Pinpoint the cell where the given text exists, returning its (x, y) midpoint coordinate. 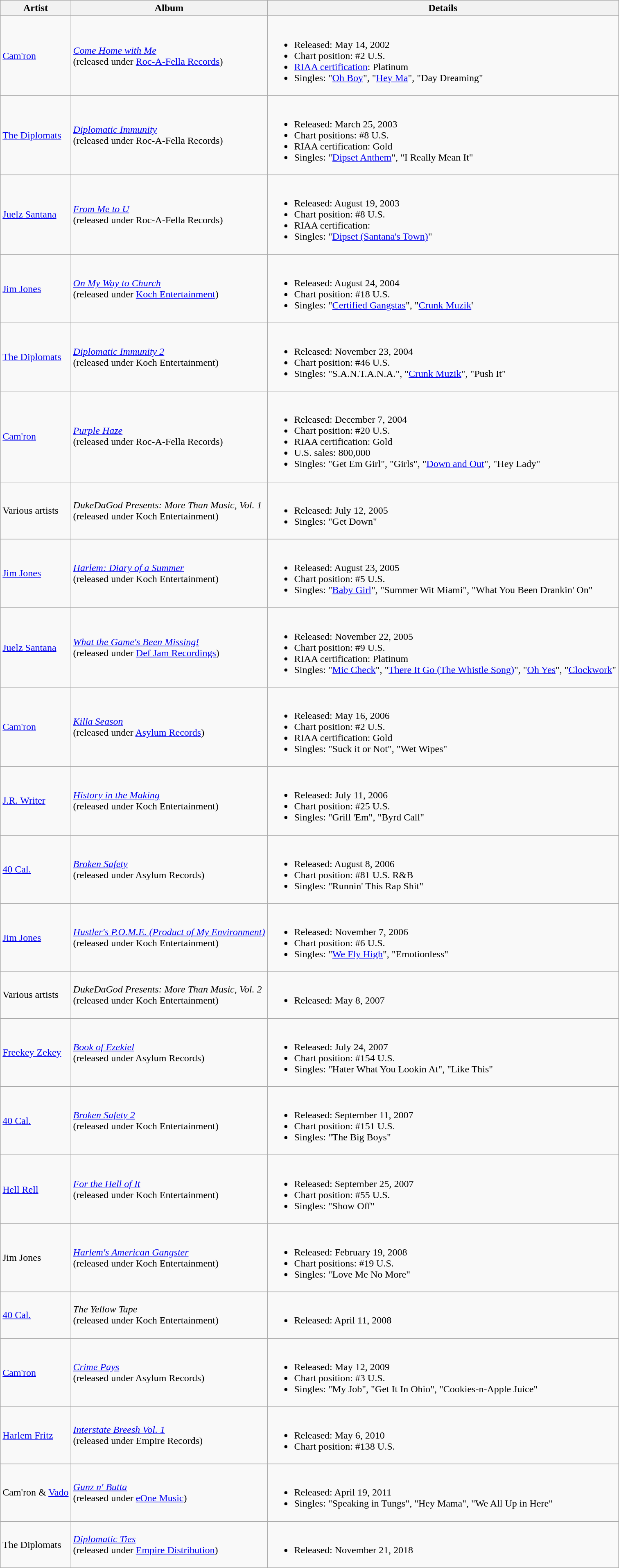
Released: April 11, 2008 (443, 1315)
J.R. Writer (36, 800)
Released: May 16, 2006Chart position: #2 U.S.RIAA certification: GoldSingles: "Suck it or Not", "Wet Wipes" (443, 727)
Released: April 19, 2011Singles: "Speaking in Tungs", "Hey Mama", "We All Up in Here" (443, 1493)
DukeDaGod Presents: More Than Music, Vol. 1(released under Koch Entertainment) (169, 510)
Diplomatic Ties(released under Empire Distribution) (169, 1544)
Broken Safety 2(released under Koch Entertainment) (169, 1121)
Released: March 25, 2003Chart positions: #8 U.S.RIAA certification: GoldSingles: "Dipset Anthem", "I Really Mean It" (443, 135)
History in the Making(released under Koch Entertainment) (169, 800)
Album (169, 8)
Released: July 11, 2006Chart position: #25 U.S.Singles: "Grill 'Em", "Byrd Call" (443, 800)
Released: September 11, 2007Chart position: #151 U.S.Singles: "The Big Boys" (443, 1121)
Released: July 24, 2007Chart position: #154 U.S.Singles: "Hater What You Lookin At", "Like This" (443, 1053)
Released: May 6, 2010Chart position: #138 U.S. (443, 1435)
Come Home with Me(released under Roc-A-Fella Records) (169, 56)
Killa Season(released under Asylum Records) (169, 727)
Released: February 19, 2008Chart positions: #19 U.S.Singles: "Love Me No More" (443, 1258)
Broken Safety(released under Asylum Records) (169, 869)
Released: November 7, 2006Chart position: #6 U.S.Singles: "We Fly High", "Emotionless" (443, 938)
Released: August 24, 2004Chart position: #18 U.S.Singles: "Certified Gangstas", "Crunk Muzik' (443, 288)
Purple Haze(released under Roc-A-Fella Records) (169, 437)
Released: August 19, 2003Chart position: #8 U.S.RIAA certification:Singles: "Dipset (Santana's Town)" (443, 215)
From Me to U(released under Roc-A-Fella Records) (169, 215)
Released: November 23, 2004Chart position: #46 U.S.Singles: "S.A.N.T.A.N.A.", "Crunk Muzik", "Push It" (443, 357)
For the Hell of It(released under Koch Entertainment) (169, 1190)
Diplomatic Immunity(released under Roc-A-Fella Records) (169, 135)
Released: August 23, 2005Chart position: #5 U.S.Singles: "Baby Girl", "Summer Wit Miami", "What You Been Drankin' On" (443, 573)
The Yellow Tape(released under Koch Entertainment) (169, 1315)
Released: July 12, 2005Singles: "Get Down" (443, 510)
Released: September 25, 2007Chart position: #55 U.S.Singles: "Show Off" (443, 1190)
Harlem: Diary of a Summer(released under Koch Entertainment) (169, 573)
Released: November 21, 2018 (443, 1544)
Hell Rell (36, 1190)
Cam'ron & Vado (36, 1493)
Hustler's P.O.M.E. (Product of My Environment)(released under Koch Entertainment) (169, 938)
Released: May 12, 2009Chart position: #3 U.S.Singles: "My Job", "Get It In Ohio", "Cookies-n-Apple Juice" (443, 1372)
DukeDaGod Presents: More Than Music, Vol. 2(released under Koch Entertainment) (169, 995)
Artist (36, 8)
Released: August 8, 2006Chart position: #81 U.S. R&BSingles: "Runnin' This Rap Shit" (443, 869)
Gunz n' Butta(released under eOne Music) (169, 1493)
What the Game's Been Missing!(released under Def Jam Recordings) (169, 647)
On My Way to Church(released under Koch Entertainment) (169, 288)
Released: May 8, 2007 (443, 995)
Harlem's American Gangster(released under Koch Entertainment) (169, 1258)
Released: May 14, 2002Chart position: #2 U.S.RIAA certification: PlatinumSingles: "Oh Boy", "Hey Ma", "Day Dreaming" (443, 56)
Diplomatic Immunity 2(released under Koch Entertainment) (169, 357)
Details (443, 8)
Interstate Breesh Vol. 1(released under Empire Records) (169, 1435)
Harlem Fritz (36, 1435)
Freekey Zekey (36, 1053)
Crime Pays(released under Asylum Records) (169, 1372)
Book of Ezekiel(released under Asylum Records) (169, 1053)
